Find where the given text appears and provide that cell's center as [x, y] coordinate. 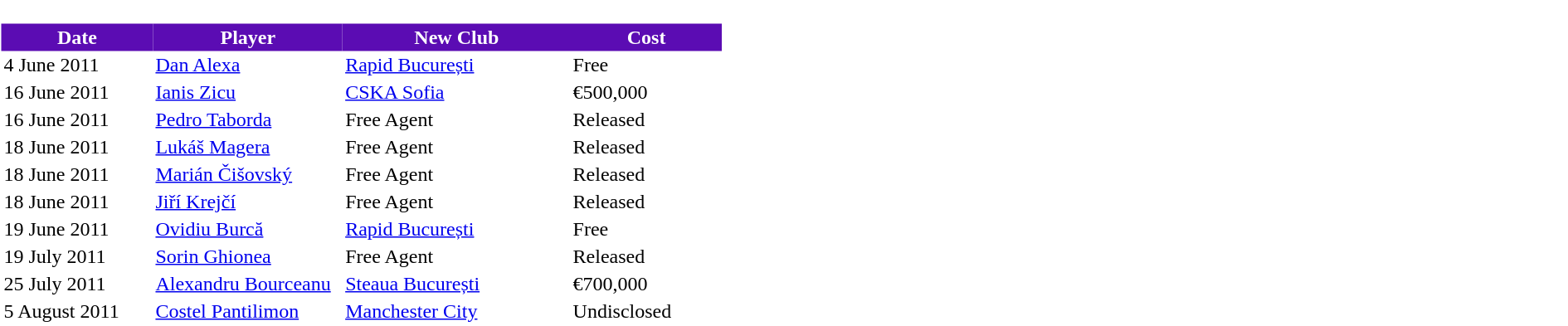
25 July 2011 [78, 284]
CSKA Sofia [456, 91]
Ovidiu Burcă [247, 229]
Marián Čišovský [247, 174]
Pedro Taborda [247, 119]
Sorin Ghionea [247, 255]
Manchester City [456, 310]
19 July 2011 [78, 255]
Steaua București [456, 284]
Dan Alexa [247, 65]
Undisclosed [647, 310]
New Club [456, 36]
19 June 2011 [78, 229]
Cost [647, 36]
Costel Pantilimon [247, 310]
5 August 2011 [78, 310]
€700,000 [647, 284]
Jiří Krejčí [247, 201]
Player [247, 36]
Ianis Zicu [247, 91]
Lukáš Magera [247, 146]
4 June 2011 [78, 65]
€500,000 [647, 91]
Alexandru Bourceanu [247, 284]
Date [78, 36]
